Capture the cell that displays the provided text and extract its (X, Y) central coordinate. 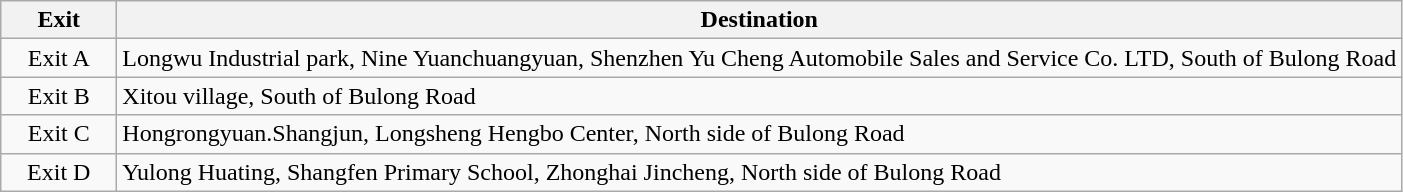
Exit B (59, 96)
Longwu Industrial park, Nine Yuanchuangyuan, Shenzhen Yu Cheng Automobile Sales and Service Co. LTD, South of Bulong Road (760, 58)
Exit A (59, 58)
Exit (59, 20)
Xitou village, South of Bulong Road (760, 96)
Yulong Huating, Shangfen Primary School, Zhonghai Jincheng, North side of Bulong Road (760, 172)
Exit D (59, 172)
Exit C (59, 134)
Destination (760, 20)
Hongrongyuan.Shangjun, Longsheng Hengbo Center, North side of Bulong Road (760, 134)
